Determine the [X, Y] coordinate at the center of the cell enclosing the given text.  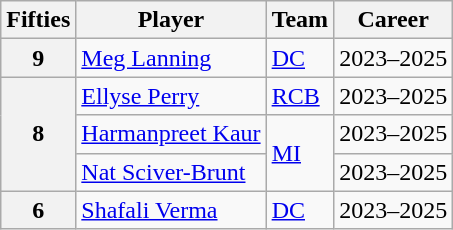
Harmanpreet Kaur [171, 134]
Ellyse Perry [171, 96]
9 [38, 58]
Nat Sciver-Brunt [171, 172]
6 [38, 210]
Fifties [38, 20]
Meg Lanning [171, 58]
Career [394, 20]
Team [300, 20]
MI [300, 153]
Player [171, 20]
8 [38, 134]
RCB [300, 96]
Shafali Verma [171, 210]
